Find where the given text appears and provide that cell's center as (x, y) coordinate. 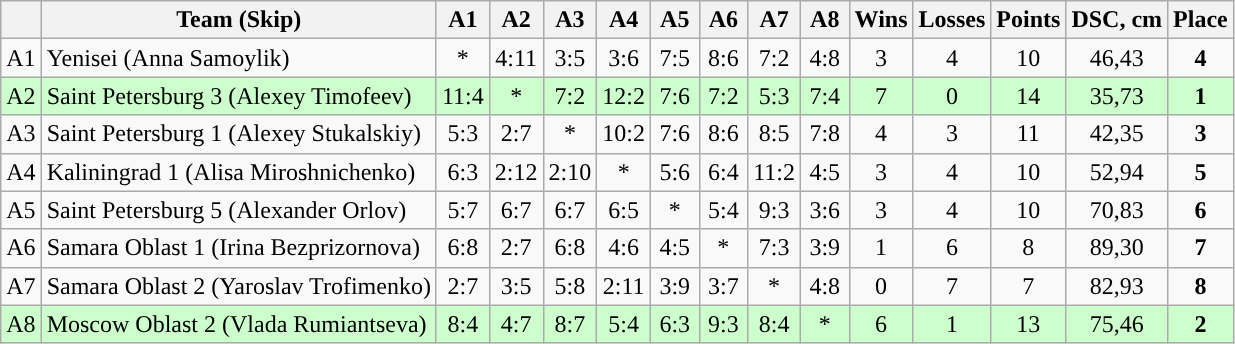
5:7 (462, 210)
7:5 (676, 58)
2 (1201, 324)
11:4 (462, 96)
Place (1201, 20)
82,93 (1117, 286)
6:4 (724, 172)
Wins (881, 20)
2:12 (516, 172)
Yenisei (Anna Samoylik) (238, 58)
Saint Petersburg 5 (Alexander Orlov) (238, 210)
11:2 (774, 172)
Moscow Oblast 2 (Vlada Rumiantseva) (238, 324)
4:7 (516, 324)
14 (1028, 96)
3:7 (724, 286)
70,83 (1117, 210)
4:6 (624, 248)
10:2 (624, 134)
52,94 (1117, 172)
42,35 (1117, 134)
5:6 (676, 172)
8:7 (570, 324)
Samara Oblast 2 (Yaroslav Trofimenko) (238, 286)
4:11 (516, 58)
Saint Petersburg 1 (Alexey Stukalskiy) (238, 134)
Samara Oblast 1 (Irina Bezprizornova) (238, 248)
DSC, cm (1117, 20)
Saint Petersburg 3 (Alexey Timofeev) (238, 96)
Points (1028, 20)
13 (1028, 324)
75,46 (1117, 324)
8:5 (774, 134)
46,43 (1117, 58)
Kaliningrad 1 (Alisa Miroshnichenko) (238, 172)
7:4 (824, 96)
5 (1201, 172)
2:11 (624, 286)
5:8 (570, 286)
7:3 (774, 248)
2:10 (570, 172)
89,30 (1117, 248)
11 (1028, 134)
7:8 (824, 134)
6:5 (624, 210)
Team (Skip) (238, 20)
12:2 (624, 96)
Losses (952, 20)
35,73 (1117, 96)
